Return the [X, Y] coordinate for the center point of the cell that contains the specified text.  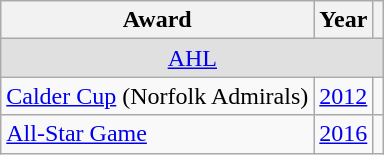
2016 [344, 134]
Calder Cup (Norfolk Admirals) [158, 96]
AHL [192, 58]
Year [344, 20]
All-Star Game [158, 134]
Award [158, 20]
2012 [344, 96]
